Locate the cell with the specified text and output its [X, Y] center coordinate. 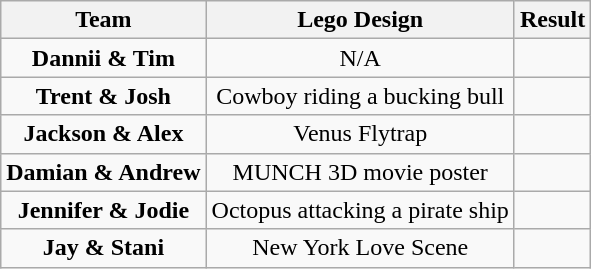
Jackson & Alex [104, 134]
MUNCH 3D movie poster [360, 172]
Team [104, 20]
Trent & Josh [104, 96]
New York Love Scene [360, 248]
Damian & Andrew [104, 172]
Jennifer & Jodie [104, 210]
Result [552, 20]
Jay & Stani [104, 248]
Venus Flytrap [360, 134]
Cowboy riding a bucking bull [360, 96]
Octopus attacking a pirate ship [360, 210]
Dannii & Tim [104, 58]
Lego Design [360, 20]
N/A [360, 58]
